Scan for the cell matching the given text and deliver its (x, y) coordinate at center. 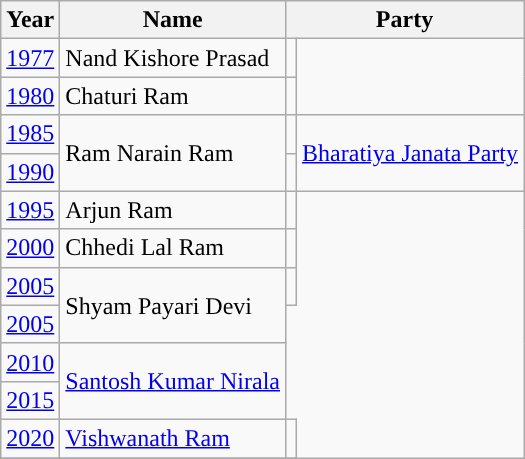
2010 (30, 362)
Arjun Ram (173, 210)
Bharatiya Janata Party (410, 153)
1985 (30, 134)
Year (30, 20)
2000 (30, 248)
Santosh Kumar Nirala (173, 381)
Party (404, 20)
Chhedi Lal Ram (173, 248)
Chaturi Ram (173, 96)
Vishwanath Ram (173, 438)
Shyam Payari Devi (173, 305)
2020 (30, 438)
2015 (30, 400)
Nand Kishore Prasad (173, 58)
1980 (30, 96)
Name (173, 20)
Ram Narain Ram (173, 153)
1977 (30, 58)
1990 (30, 172)
1995 (30, 210)
